Return [x, y] of the center of cell containing provided text 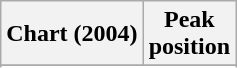
Chart (2004) [72, 34]
Peakposition [189, 34]
